Return the [X, Y] coordinate for the center point of the cell that contains the specified text.  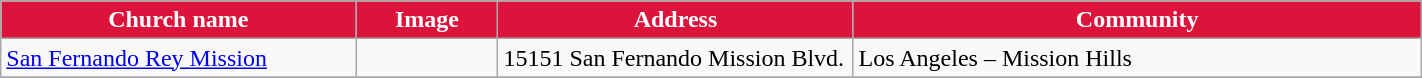
Community [1137, 20]
San Fernando Rey Mission [178, 58]
Church name [178, 20]
Image [427, 20]
Address [676, 20]
Los Angeles – Mission Hills [1137, 58]
15151 San Fernando Mission Blvd. [676, 58]
